Determine the [X, Y] coordinate at the center of the cell enclosing the given text.  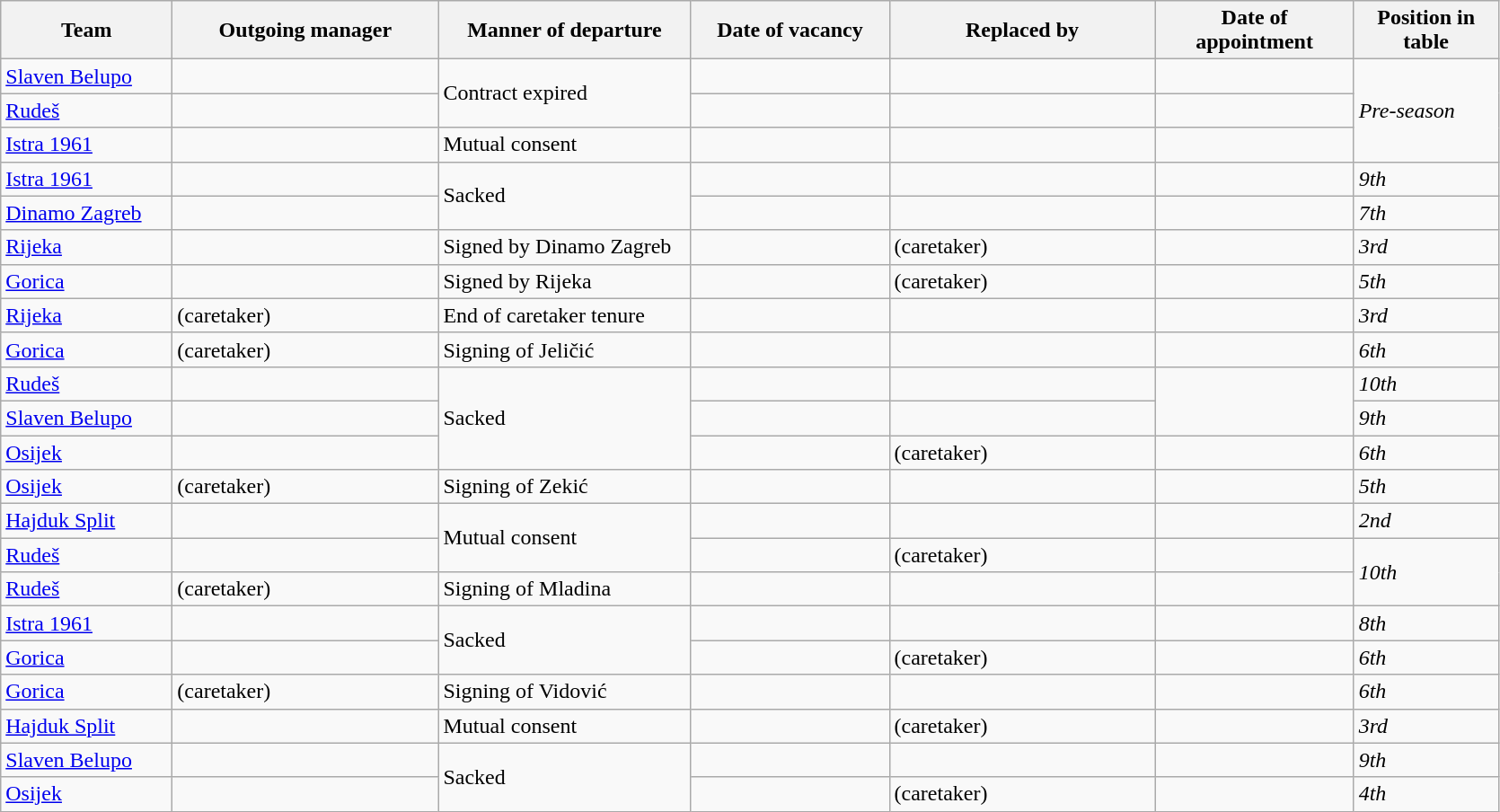
Signed by Rijeka [564, 281]
Signing of Vidović [564, 692]
4th [1426, 794]
End of caretaker tenure [564, 315]
Team [86, 31]
Manner of departure [564, 31]
Position in table [1426, 31]
Date of vacancy [790, 31]
Signing of Jeličić [564, 349]
Dinamo Zagreb [86, 213]
Signing of Zekić [564, 487]
Contract expired [564, 93]
Replaced by [1022, 31]
Outgoing manager [305, 31]
Date of appointment [1254, 31]
2nd [1426, 521]
Pre-season [1426, 110]
7th [1426, 213]
Signing of Mladina [564, 589]
8th [1426, 623]
Signed by Dinamo Zagreb [564, 247]
